For the text-containing cell, return its midpoint in [X, Y] coordinate format. 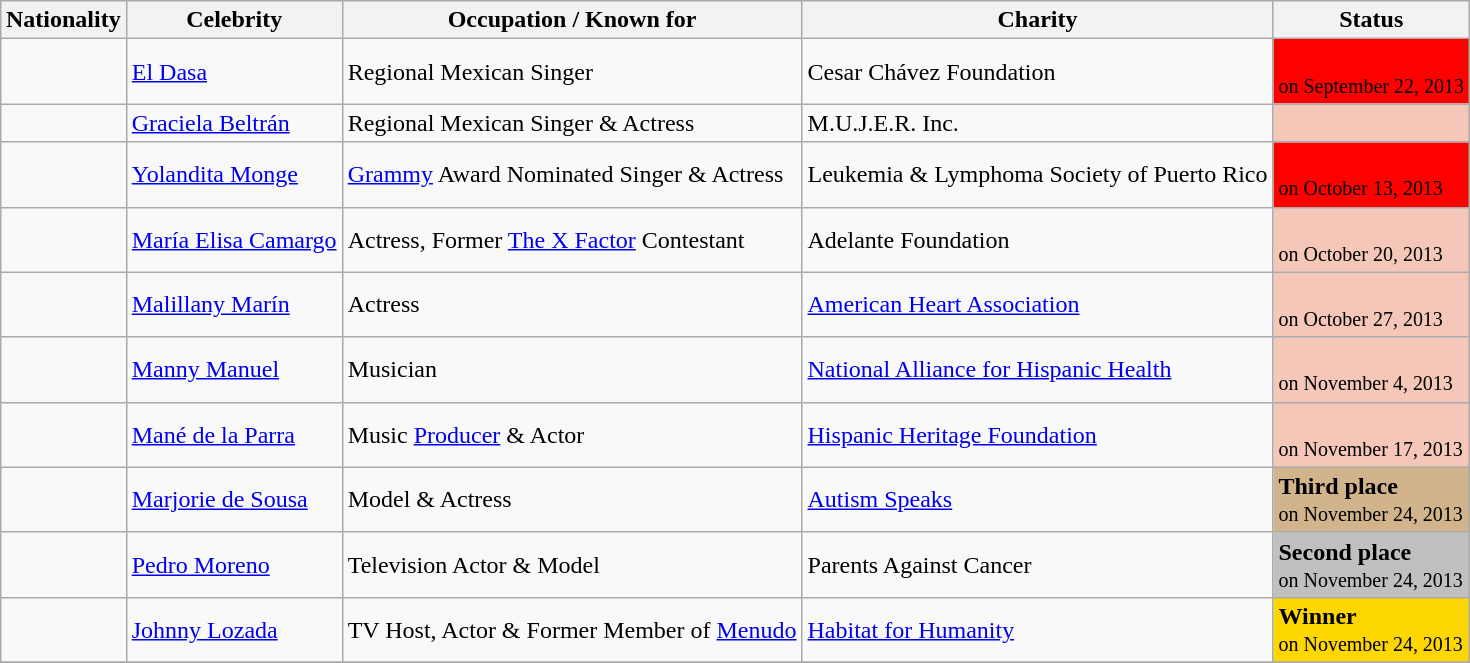
National Alliance for Hispanic Health [1038, 370]
Cesar Chávez Foundation [1038, 72]
Regional Mexican Singer [572, 72]
Mané de la Parra [234, 434]
Regional Mexican Singer & Actress [572, 123]
El Dasa [234, 72]
M.U.J.E.R. Inc. [1038, 123]
on November 4, 2013 [1372, 370]
Leukemia & Lymphoma Society of Puerto Rico [1038, 174]
Malillany Marín [234, 304]
Habitat for Humanity [1038, 630]
Third placeon November 24, 2013 [1372, 500]
Graciela Beltrán [234, 123]
American Heart Association [1038, 304]
Celebrity [234, 20]
Second placeon November 24, 2013 [1372, 564]
Parents Against Cancer [1038, 564]
Model & Actress [572, 500]
Nationality [63, 20]
Charity [1038, 20]
on September 22, 2013 [1372, 72]
Music Producer & Actor [572, 434]
on November 17, 2013 [1372, 434]
Occupation / Known for [572, 20]
Actress [572, 304]
Johnny Lozada [234, 630]
Autism Speaks [1038, 500]
Grammy Award Nominated Singer & Actress [572, 174]
TV Host, Actor & Former Member of Menudo [572, 630]
Television Actor & Model [572, 564]
on October 27, 2013 [1372, 304]
on October 20, 2013 [1372, 240]
Musician [572, 370]
Yolandita Monge [234, 174]
Manny Manuel [234, 370]
Status [1372, 20]
Hispanic Heritage Foundation [1038, 434]
Marjorie de Sousa [234, 500]
Actress, Former The X Factor Contestant [572, 240]
Adelante Foundation [1038, 240]
María Elisa Camargo [234, 240]
Winneron November 24, 2013 [1372, 630]
on October 13, 2013 [1372, 174]
Pedro Moreno [234, 564]
